Locate the cell with the specified text and output its [x, y] center coordinate. 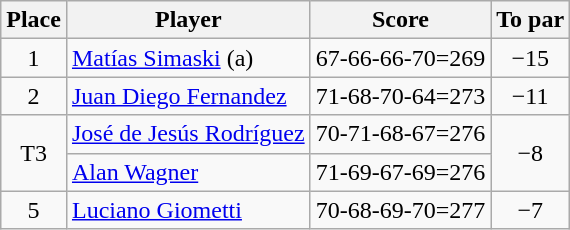
1 [34, 58]
−7 [530, 210]
−11 [530, 96]
Place [34, 20]
2 [34, 96]
67-66-66-70=269 [400, 58]
Juan Diego Fernandez [188, 96]
−15 [530, 58]
5 [34, 210]
−8 [530, 153]
71-68-70-64=273 [400, 96]
Luciano Giometti [188, 210]
70-68-69-70=277 [400, 210]
Alan Wagner [188, 172]
Player [188, 20]
Matías Simaski (a) [188, 58]
T3 [34, 153]
Score [400, 20]
José de Jesús Rodríguez [188, 134]
70-71-68-67=276 [400, 134]
To par [530, 20]
71-69-67-69=276 [400, 172]
